Return [X, Y] of the center of cell containing provided text 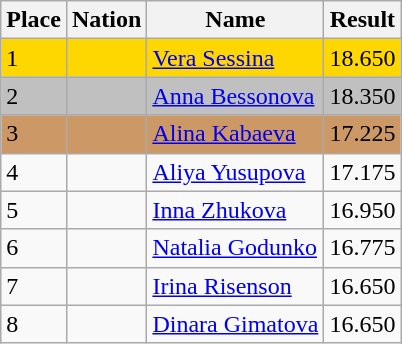
2 [34, 96]
5 [34, 210]
Name [236, 20]
8 [34, 324]
16.775 [362, 248]
Natalia Godunko [236, 248]
3 [34, 134]
Irina Risenson [236, 286]
18.650 [362, 58]
Inna Zhukova [236, 210]
1 [34, 58]
16.950 [362, 210]
Result [362, 20]
Place [34, 20]
17.225 [362, 134]
Vera Sessina [236, 58]
7 [34, 286]
17.175 [362, 172]
Dinara Gimatova [236, 324]
6 [34, 248]
Nation [106, 20]
Anna Bessonova [236, 96]
18.350 [362, 96]
Alina Kabaeva [236, 134]
4 [34, 172]
Aliya Yusupova [236, 172]
